From the cell containing the given text, extract its center point as (x, y) coordinate. 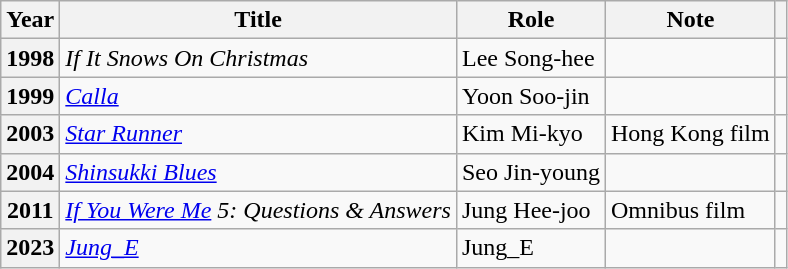
Year (30, 20)
Note (691, 20)
Role (530, 20)
Jung Hee-joo (530, 210)
Calla (258, 96)
If You Were Me 5: Questions & Answers (258, 210)
Omnibus film (691, 210)
2003 (30, 134)
Seo Jin-young (530, 172)
Yoon Soo-jin (530, 96)
If It Snows On Christmas (258, 58)
Hong Kong film (691, 134)
Shinsukki Blues (258, 172)
Kim Mi-kyo (530, 134)
1998 (30, 58)
2011 (30, 210)
2004 (30, 172)
1999 (30, 96)
Star Runner (258, 134)
Title (258, 20)
2023 (30, 248)
Lee Song-hee (530, 58)
